Search for the cell housing the specified text and yield its (X, Y) center coordinate. 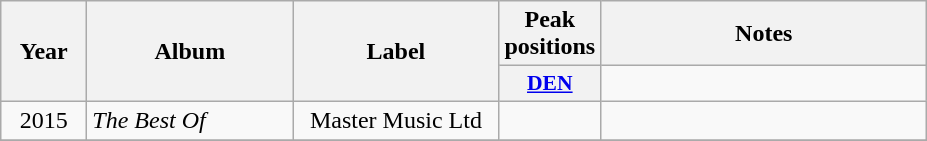
Master Music Ltd (396, 120)
The Best Of (190, 120)
Label (396, 52)
DEN (550, 84)
Notes (764, 34)
2015 (44, 120)
Year (44, 52)
Album (190, 52)
Peak positions (550, 34)
